Scan for the cell matching the given text and deliver its [X, Y] coordinate at center. 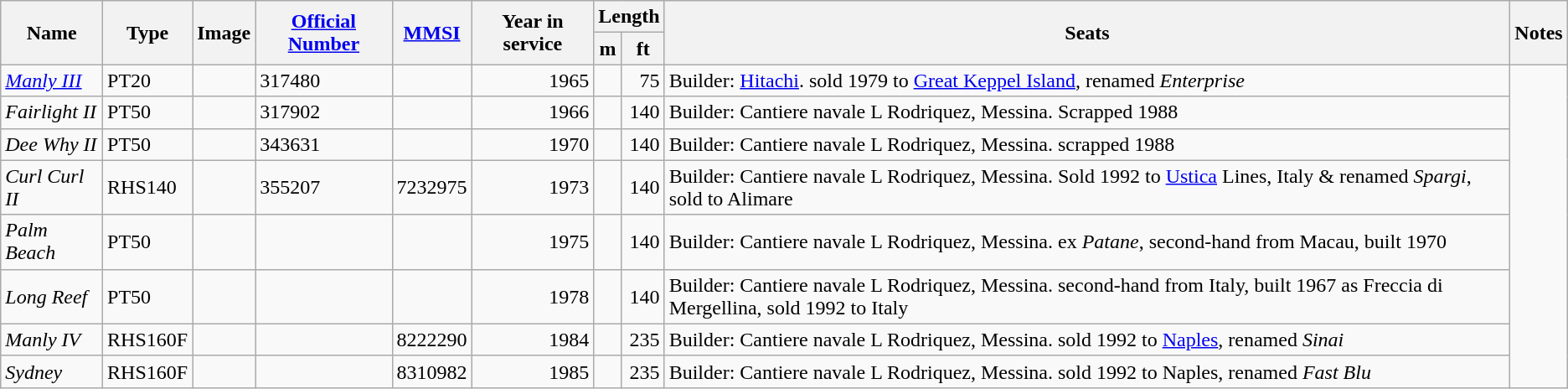
Type [147, 33]
Dee Why II [52, 144]
1965 [533, 80]
RHS140 [147, 188]
Builder: Cantiere navale L Rodriquez, Messina. sold 1992 to Naples, renamed Sinai [1087, 340]
1966 [533, 112]
355207 [323, 188]
1973 [533, 188]
Builder: Cantiere navale L Rodriquez, Messina. scrapped 1988 [1087, 144]
MMSI [432, 33]
1978 [533, 297]
317480 [323, 80]
Year in service [533, 33]
Builder: Cantiere navale L Rodriquez, Messina. Sold 1992 to Ustica Lines, Italy & renamed Spargi, sold to Alimare [1087, 188]
Image [224, 33]
Curl Curl II [52, 188]
Length [629, 17]
Name [52, 33]
8310982 [432, 371]
7232975 [432, 188]
8222290 [432, 340]
Palm Beach [52, 241]
Builder: Cantiere navale L Rodriquez, Messina. second-hand from Italy, built 1967 as Freccia di Mergellina, sold 1992 to Italy [1087, 297]
343631 [323, 144]
Builder: Cantiere navale L Rodriquez, Messina. sold 1992 to Naples, renamed Fast Blu [1087, 371]
Official Number [323, 33]
Notes [1539, 33]
m [608, 49]
Sydney [52, 371]
Seats [1087, 33]
Manly IV [52, 340]
Builder: Hitachi. sold 1979 to Great Keppel Island, renamed Enterprise [1087, 80]
Long Reef [52, 297]
Fairlight II [52, 112]
Builder: Cantiere navale L Rodriquez, Messina. ex Patane, second-hand from Macau, built 1970 [1087, 241]
Builder: Cantiere navale L Rodriquez, Messina. Scrapped 1988 [1087, 112]
Manly III [52, 80]
ft [643, 49]
1985 [533, 371]
PT20 [147, 80]
75 [643, 80]
1984 [533, 340]
1975 [533, 241]
317902 [323, 112]
1970 [533, 144]
